Detect which cell encompasses the target text, then output its (X, Y) center coordinate. 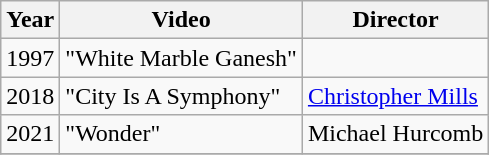
"White Marble Ganesh" (182, 58)
Michael Hurcomb (395, 134)
Christopher Mills (395, 96)
2021 (30, 134)
Video (182, 20)
"City Is A Symphony" (182, 96)
"Wonder" (182, 134)
Director (395, 20)
1997 (30, 58)
2018 (30, 96)
Year (30, 20)
